Locate the cell with the specified text and output its [x, y] center coordinate. 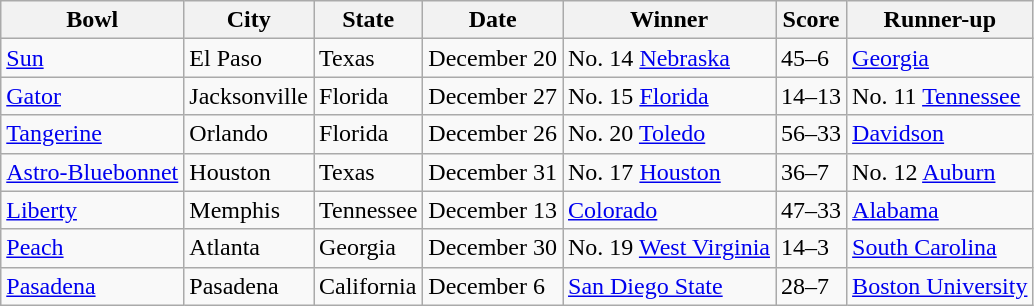
Memphis [249, 210]
No. 11 Tennessee [940, 96]
State [368, 20]
Boston University [940, 286]
December 6 [493, 286]
Bowl [92, 20]
No. 15 Florida [668, 96]
Sun [92, 58]
Davidson [940, 134]
City [249, 20]
45–6 [812, 58]
No. 20 Toledo [668, 134]
36–7 [812, 172]
Liberty [92, 210]
28–7 [812, 286]
Peach [92, 248]
Orlando [249, 134]
California [368, 286]
December 13 [493, 210]
No. 17 Houston [668, 172]
El Paso [249, 58]
Atlanta [249, 248]
December 31 [493, 172]
Alabama [940, 210]
14–3 [812, 248]
No. 19 West Virginia [668, 248]
Houston [249, 172]
Runner-up [940, 20]
Astro-Bluebonnet [92, 172]
Colorado [668, 210]
No. 12 Auburn [940, 172]
Winner [668, 20]
Date [493, 20]
14–13 [812, 96]
No. 14 Nebraska [668, 58]
December 26 [493, 134]
47–33 [812, 210]
Gator [92, 96]
December 27 [493, 96]
San Diego State [668, 286]
Score [812, 20]
South Carolina [940, 248]
December 30 [493, 248]
December 20 [493, 58]
Jacksonville [249, 96]
56–33 [812, 134]
Tangerine [92, 134]
Tennessee [368, 210]
